Capture the cell that displays the provided text and extract its (X, Y) central coordinate. 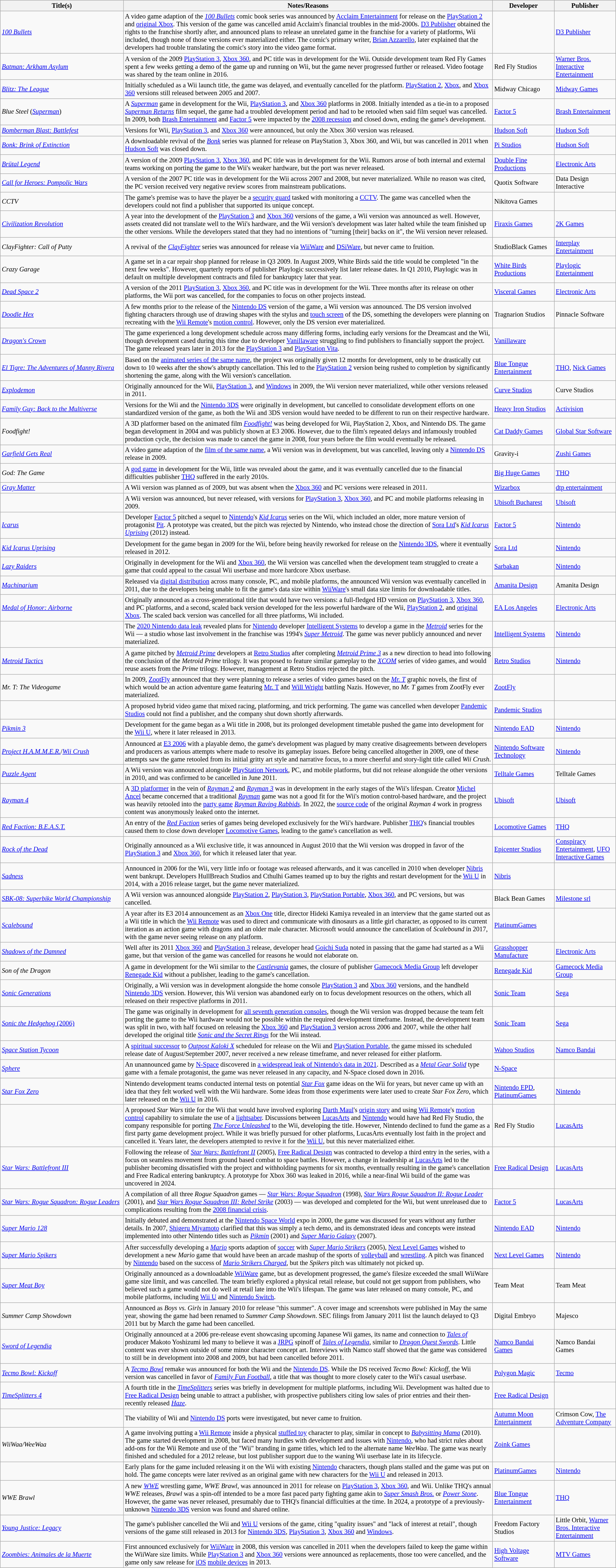
Epicenter Studios (523, 849)
Sonic Generations (62, 993)
Family Guy: Back to the Multiverse (62, 409)
Sonic the Hedgehog (2006) (62, 1023)
Sphere (62, 1069)
A revival of the ClayFighter series was announced for release via WiiWare and DSiWare, but never came to fruition. (308, 247)
Midway Games (585, 89)
Digital Embryo (523, 1316)
Midway Chicago (523, 89)
A Wii version was announced, but never released, with versions for PlayStation 3, Xbox 360, and PC and mobile platforms releasing in 2009. (308, 502)
Pikmin 3 (62, 729)
Red Fly Studios (523, 67)
A Wii version was announced alongside PlayStation 2, PlayStation 3, PlayStation Portable, Xbox 360, and PC versions, but was cancelled. (308, 899)
D3 Publisher (585, 32)
2K Games (585, 224)
White Birds Productions (523, 269)
A video game adaption of the film of the same name, a Wii version was in development, but was cancelled, leaving only a Nintendo DS release in 2009. (308, 454)
Foodfight! (62, 432)
Batman: Arkham Asylum (62, 67)
Star Fox Zero (62, 1091)
Wizarbox (523, 488)
Puzzle Agent (62, 774)
Nintendo EPD, PlatinumGames (523, 1091)
Zoombies: Animales de la Muerte (62, 1554)
Interplay Entertainment (585, 247)
Garfield Gets Real (62, 454)
Big Huge Games (523, 473)
Pi Studios (523, 145)
Rayman 4 (62, 800)
Little Orbit, Warner Bros. Interactive Entertainment (585, 1528)
Activision (585, 409)
Intelligent Systems (523, 634)
Conspiracy Entertainment, UFO Interactive Games (585, 849)
Grasshopper Manufacture (523, 952)
Warner Bros. Interactive Entertainment (585, 67)
Vanillaware (523, 341)
Zushi Games (585, 454)
Renegade Kid (523, 971)
Icarus (62, 525)
Dead Space 2 (62, 292)
Ubisoft Bucharest (523, 502)
Sadness (62, 876)
Red Fly Studio (523, 1126)
Zoink Games (523, 1445)
MTV Games (585, 1554)
Machinarium (62, 585)
Rock of the Dead (62, 849)
Nintendo Software Technology (523, 751)
Double Fine Productions (523, 164)
100 Bullets (62, 32)
Bonk: Brink of Extinction (62, 145)
Call for Heroes: Pompolic Wars (62, 183)
Black Bean Games (523, 899)
Sarbakan (523, 566)
A Wii version was planned as of 2009, but was absent when the Xbox 360 and PC versions were released in 2011. (308, 488)
Cat Daddy Games (523, 432)
Developer (523, 6)
Namco Bandai (585, 1050)
Pandemic Studios (523, 710)
Publisher (585, 6)
Bomberman Blast: Battlefest (62, 131)
WiiWaa/WeeWaa (62, 1445)
Super Mario 128 (62, 1228)
Summer Camp Showdown (62, 1316)
THQ, Nick Games (585, 368)
Notes/Reasons (308, 6)
Locomotive Games (523, 827)
Versions for Wii, PlayStation 3, and Xbox 360 were announced, but only the Xbox 360 version was released. (308, 131)
Explodemon (62, 390)
Sora Ltd (523, 548)
Freedom Factory Studios (523, 1528)
Visceral Games (523, 292)
Blitz: The League (62, 89)
WWE Brawl (62, 1498)
High Voltage Software (523, 1554)
Wahoo Studios (523, 1050)
Global Star Software (585, 432)
EA Los Angeles (523, 608)
Scalebound (62, 925)
SBK-08: Superbike World Championship (62, 899)
Gravity-i (523, 454)
Tragnarion Studios (523, 315)
Sword of Legendia (62, 1346)
Metroid Tactics (62, 661)
Retro Studios (523, 661)
Quotix Software (523, 183)
StudioBlack Games (523, 247)
Star Wars: Rogue Squadron: Rogue Leaders (62, 1202)
Brash Entertainment (585, 112)
Doodle Hex (62, 315)
Dragon's Crown (62, 341)
Milestone srl (585, 899)
Firaxis Games (523, 224)
Space Station Tycoon (62, 1050)
Pinnacle Software (585, 315)
TimeSplitters 4 (62, 1395)
Crimson Cow, The Adventure Company (585, 1418)
Shadows of the Damned (62, 952)
The viability of Wii and Nintendo DS ports were investigated, but never came to fruition. (308, 1418)
Nikitova Games (523, 201)
Brütal Legend (62, 164)
Young Justice: Legacy (62, 1528)
Title(s) (62, 6)
Son of the Dragon (62, 971)
Project H.A.M.M.E.R./Wii Crush (62, 751)
Gamecock Media Group (585, 971)
God: The Game (62, 473)
Star Wars: Battlefront III (62, 1168)
ZootFly (523, 687)
Civilization Revolution (62, 224)
Tecmo (585, 1373)
Gray Matter (62, 488)
Blue Steel (Superman) (62, 112)
Playlogic Entertainment (585, 269)
CCTV (62, 201)
Originally announced for the Wii, PlayStation 3, and Windows in 2009, the Wii version never materialized, while other versions released in 2011. (308, 390)
ClayFighter: Call of Putty (62, 247)
Tecmo Bowl: Kickoff (62, 1373)
Super Mario Spikers (62, 1255)
Heavy Iron Studios (523, 409)
Mr. T: The Videogame (62, 687)
Red Faction: B.E.A.S.T. (62, 827)
Lazy Raiders (62, 566)
Super Meat Boy (62, 1286)
Autumn Moon Entertainment (523, 1418)
Medal of Honor: Airborne (62, 608)
Majesco (585, 1316)
Next Level Games (523, 1255)
Polygon Magic (523, 1373)
N-Space (523, 1069)
Crazy Garage (62, 269)
El Tigre: The Adventures of Manny Rivera (62, 368)
Nibris (523, 876)
dtp entertainment (585, 488)
Kid Icarus Uprising (62, 548)
Data Design Interactive (585, 183)
